For the text-containing cell, return its midpoint in [x, y] coordinate format. 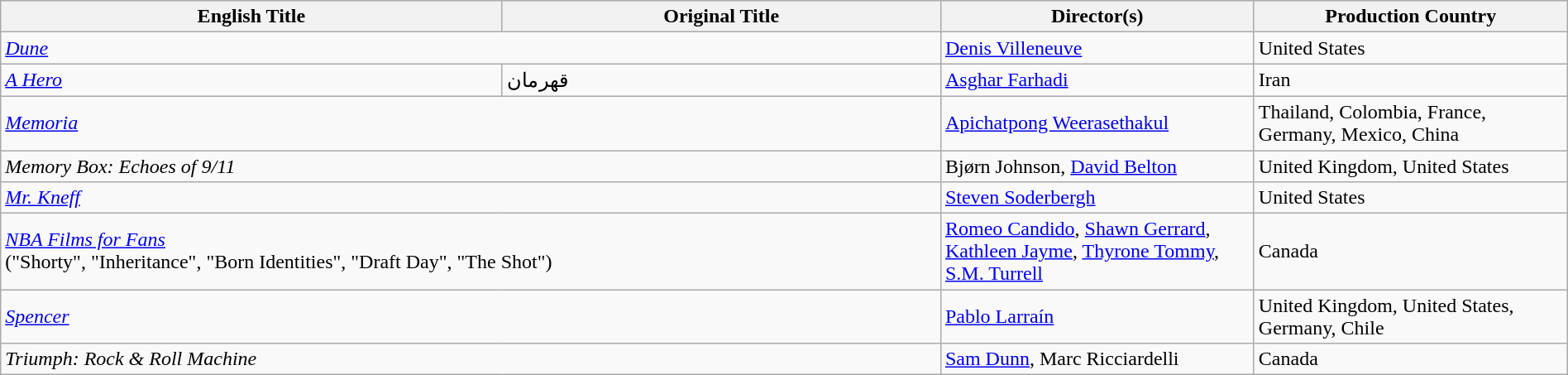
Director(s) [1097, 17]
Steven Soderbergh [1097, 198]
English Title [251, 17]
Pablo Larraín [1097, 316]
Dune [471, 48]
Sam Dunn, Marc Ricciardelli [1097, 359]
Bjørn Johnson, David Belton [1097, 166]
Memory Box: Echoes of 9/11 [471, 166]
Asghar Farhadi [1097, 80]
Denis Villeneuve [1097, 48]
قهرمان [721, 80]
Apichatpong Weerasethakul [1097, 123]
Thailand, Colombia, France, Germany, Mexico, China [1411, 123]
A Hero [251, 80]
Romeo Candido, Shawn Gerrard, Kathleen Jayme, Thyrone Tommy, S.M. Turrell [1097, 252]
Spencer [471, 316]
Memoria [471, 123]
NBA Films for Fans("Shorty", "Inheritance", "Born Identities", "Draft Day", "The Shot") [471, 252]
United Kingdom, United States, Germany, Chile [1411, 316]
Mr. Kneff [471, 198]
Triumph: Rock & Roll Machine [471, 359]
Original Title [721, 17]
Iran [1411, 80]
United Kingdom, United States [1411, 166]
Production Country [1411, 17]
